Find where the given text appears and provide that cell's center as (x, y) coordinate. 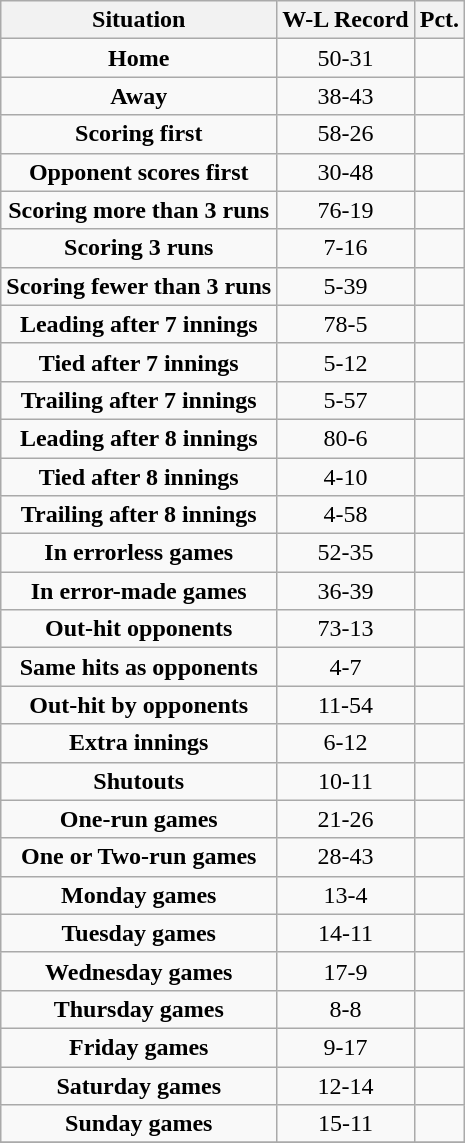
4-7 (346, 667)
Tied after 8 innings (139, 477)
30-48 (346, 172)
Tied after 7 innings (139, 362)
6-12 (346, 743)
W-L Record (346, 20)
In errorless games (139, 553)
5-57 (346, 400)
Out-hit opponents (139, 629)
4-58 (346, 515)
Away (139, 96)
78-5 (346, 324)
5-39 (346, 286)
76-19 (346, 210)
Trailing after 7 innings (139, 400)
Situation (139, 20)
10-11 (346, 781)
7-16 (346, 248)
9-17 (346, 1047)
One-run games (139, 819)
Opponent scores first (139, 172)
38-43 (346, 96)
36-39 (346, 591)
Scoring fewer than 3 runs (139, 286)
Same hits as opponents (139, 667)
13-4 (346, 895)
Monday games (139, 895)
In error-made games (139, 591)
17-9 (346, 971)
15-11 (346, 1124)
Extra innings (139, 743)
Thursday games (139, 1009)
28-43 (346, 857)
50-31 (346, 58)
One or Two-run games (139, 857)
58-26 (346, 134)
Tuesday games (139, 933)
Sunday games (139, 1124)
52-35 (346, 553)
Trailing after 8 innings (139, 515)
12-14 (346, 1085)
8-8 (346, 1009)
Wednesday games (139, 971)
Friday games (139, 1047)
Scoring 3 runs (139, 248)
Leading after 7 innings (139, 324)
Saturday games (139, 1085)
5-12 (346, 362)
11-54 (346, 705)
Scoring first (139, 134)
Leading after 8 innings (139, 438)
4-10 (346, 477)
21-26 (346, 819)
Pct. (439, 20)
Home (139, 58)
80-6 (346, 438)
Scoring more than 3 runs (139, 210)
73-13 (346, 629)
14-11 (346, 933)
Out-hit by opponents (139, 705)
Shutouts (139, 781)
